For the text-containing cell, return its midpoint in (X, Y) coordinate format. 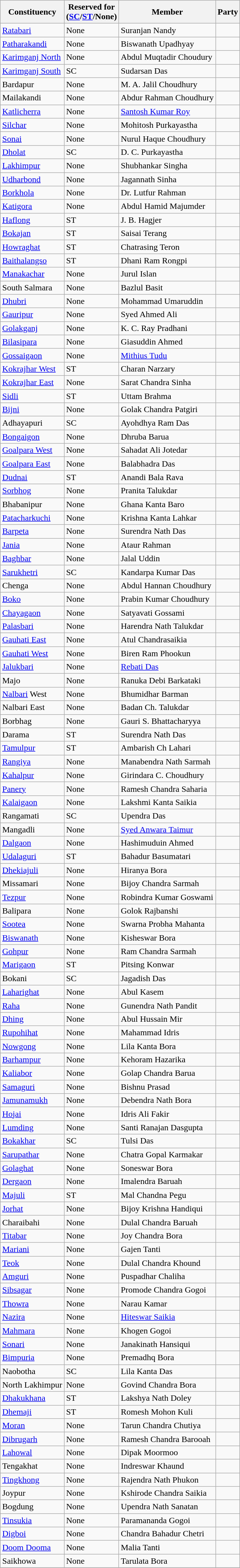
Chayagaon (32, 612)
Promode Chandra Gogoi (167, 1290)
Charaibahi (32, 1222)
Nalbari West (32, 694)
Dhekiajuli (32, 870)
Marigaon (32, 965)
Golok Rajbanshi (167, 911)
Dhubri (32, 301)
Hojai (32, 1114)
Gauripur (32, 315)
Indreswar Khaund (167, 1466)
Narau Kamar (167, 1304)
Saikhowa (32, 1561)
K. C. Ray Pradhani (167, 328)
Kahalpur (32, 775)
Reserved for(SC/ST/None) (91, 12)
D. C. Purkayastha (167, 152)
Kokrajhar East (32, 382)
Ram Chandra Sarmah (167, 951)
Bijoy Chandra Sarmah (167, 884)
Bahadur Basumatari (167, 857)
Gauri S. Bhattacharyya (167, 721)
Majo (32, 680)
Sorbhog (32, 491)
Barpeta (32, 531)
Abul Hussain Mir (167, 1019)
Bilasipara (32, 342)
Ambarish Ch Lahari (167, 748)
Bijni (32, 410)
Mailakandi (32, 98)
Santi Ranajan Dasgupta (167, 1127)
Lila Kanta Bora (167, 1046)
Digboi (32, 1534)
Manakachar (32, 274)
Borbhag (32, 721)
Titabar (32, 1236)
Sudarsan Das (167, 71)
Charan Narzary (167, 369)
Joypur (32, 1493)
Bijoy Krishna Handiqui (167, 1209)
Upendra Das (167, 816)
Sonai (32, 138)
Karimganj North (32, 57)
Premadhq Bora (167, 1358)
Mohammad Umaruddin (167, 301)
Syed Anwara Taimur (167, 830)
South Salmara (32, 288)
Moran (32, 1425)
Ratabari (32, 30)
Gunendra Nath Pandit (167, 1005)
Ramesh Chandra Barooah (167, 1439)
Tengakhat (32, 1466)
Prabin Kumar Choudhury (167, 599)
Shubhankar Singha (167, 165)
Suranjan Nandy (167, 30)
Dhakukhana (32, 1398)
Katlicherra (32, 111)
Jurul Islan (167, 274)
Golak Chandra Patgiri (167, 410)
Kshirode Chandra Saikia (167, 1493)
Robindra Kumar Goswami (167, 897)
Bishnu Prasad (167, 1087)
Paramananda Gogoi (167, 1520)
Biren Ram Phookun (167, 653)
Lakshya Nath Doley (167, 1398)
Pitsing Konwar (167, 965)
Hashimuduin Ahmed (167, 843)
Bhumidhar Barman (167, 694)
Harendra Nath Talukdar (167, 626)
Jalal Uddin (167, 558)
Howraghat (32, 247)
Joy Chandra Bora (167, 1236)
Mal Chandna Pegu (167, 1195)
Dibrugarh (32, 1439)
Chatra Gopal Karmakar (167, 1154)
Naobotha (32, 1371)
Amguri (32, 1277)
Abdul Hamid Majumder (167, 206)
Mariani (32, 1249)
Janakinath Hansiqui (167, 1344)
Gossaigaon (32, 355)
Ramesh Chandra Saharia (167, 789)
Govind Chandra Bora (167, 1385)
Baghbar (32, 558)
Missamari (32, 884)
Patharakandi (32, 44)
Biswanath (32, 938)
Party (228, 12)
Abul Kasem (167, 992)
Lila Kanta Das (167, 1371)
Nazira (32, 1317)
Kokrajhar West (32, 369)
Tezpur (32, 897)
Uttam Brahma (167, 396)
Puspadhar Chaliha (167, 1277)
Kehoram Hazarika (167, 1060)
Constituency (32, 12)
Bongaigon (32, 437)
Nowgong (32, 1046)
Ataur Rahman (167, 545)
Golakganj (32, 328)
Kalaigaon (32, 802)
Bokakhar (32, 1141)
Upendra Nath Sanatan (167, 1507)
Baithalangso (32, 261)
Dudnai (32, 477)
Teok (32, 1263)
Dergaon (32, 1182)
Udalaguri (32, 857)
Jorhat (32, 1209)
Bhabanipur (32, 504)
Haflong (32, 220)
Hiteswar Saikia (167, 1317)
Ranuka Debi Barkataki (167, 680)
Rangiya (32, 762)
Sibsagar (32, 1290)
Malia Tanti (167, 1547)
Borkhola (32, 193)
Ghana Kanta Baro (167, 504)
Gauhati West (32, 653)
Kisheswar Bora (167, 938)
Doom Dooma (32, 1547)
Romesh Mohon Kuli (167, 1412)
Jamunamukh (32, 1100)
Tingkhong (32, 1479)
Idris Ali Fakir (167, 1114)
Sidli (32, 396)
Nurul Haque Choudhury (167, 138)
Imalendra Baruah (167, 1182)
Jania (32, 545)
M. A. Jalil Choudhury (167, 84)
Dhruba Barua (167, 437)
Satyavati Gossami (167, 612)
Abdul Muqtadir Choudury (167, 57)
Darama (32, 735)
Bogdung (32, 1507)
Dhemaji (32, 1412)
Bokajan (32, 233)
Jalukbari (32, 667)
Giasuddin Ahmed (167, 342)
Silchar (32, 125)
Sarat Chandra Sinha (167, 382)
Sarupathar (32, 1154)
Adhayapuri (32, 423)
Nalbari East (32, 707)
Balipara (32, 911)
Boko (32, 599)
Krishna Kanta Lahkar (167, 518)
Khogen Gogoi (167, 1331)
Santosh Kumar Roy (167, 111)
Dulal Chandra Baruah (167, 1222)
Lakshmi Kanta Saikia (167, 802)
Goalpara West (32, 450)
North Lakhimpur (32, 1385)
Dr. Lutfur Rahman (167, 193)
Dipak Moormoo (167, 1452)
Abdul Hannan Choudhury (167, 585)
Golaghat (32, 1168)
Tarun Chandra Chutiya (167, 1425)
Barhampur (32, 1060)
Mahammad Idris (167, 1032)
Laharighat (32, 992)
Chatrasing Teron (167, 247)
Abdur Rahman Choudhury (167, 98)
Lumding (32, 1127)
Samaguri (32, 1087)
Majuli (32, 1195)
Dalgaon (32, 843)
Lahowal (32, 1452)
J. B. Hagjer (167, 220)
Swarna Probha Mahanta (167, 924)
Manabendra Nath Sarmah (167, 762)
Mohitosh Purkayastha (167, 125)
Sahadat Ali Jotedar (167, 450)
Chenga (32, 585)
Biswanath Upadhyay (167, 44)
Tulsi Das (167, 1141)
Golap Chandra Barua (167, 1073)
Pranita Talukdar (167, 491)
Rajendra Nath Phukon (167, 1479)
Bardapur (32, 84)
Dholat (32, 152)
Hiranya Bora (167, 870)
Mangadli (32, 830)
Member (167, 12)
Mahmara (32, 1331)
Goalpara East (32, 464)
Dhani Ram Rongpi (167, 261)
Mithius Tudu (167, 355)
Balabhadra Das (167, 464)
Jagadish Das (167, 978)
Palasbari (32, 626)
Soneswar Bora (167, 1168)
Jagannath Sinha (167, 179)
Karimganj South (32, 71)
Gajen Tanti (167, 1249)
Rupohihat (32, 1032)
Badan Ch. Talukdar (167, 707)
Saisai Terang (167, 233)
Sarukhetri (32, 572)
Katigora (32, 206)
Patacharkuchi (32, 518)
Chandra Bahadur Chetri (167, 1534)
Bokani (32, 978)
Bimpuria (32, 1358)
Girindara C. Choudhury (167, 775)
Ayohdhya Ram Das (167, 423)
Dulal Chandra Khound (167, 1263)
Udharbond (32, 179)
Panery (32, 789)
Bazlul Basit (167, 288)
Gohpur (32, 951)
Lakhimpur (32, 165)
Kandarpa Kumar Das (167, 572)
Raha (32, 1005)
Rebati Das (167, 667)
Syed Ahmed Ali (167, 315)
Tamulpur (32, 748)
Anandi Bala Rava (167, 477)
Gauhati East (32, 640)
Atul Chandrasaikia (167, 640)
Debendra Nath Bora (167, 1100)
Sonari (32, 1344)
Tinsukia (32, 1520)
Rangamati (32, 816)
Dhing (32, 1019)
Sootea (32, 924)
Kaliabor (32, 1073)
Thowra (32, 1304)
Tarulata Bora (167, 1561)
